Search for the cell housing the specified text and yield its [X, Y] center coordinate. 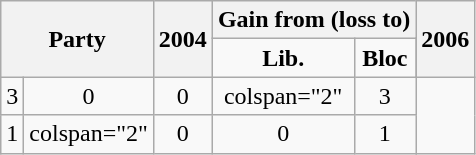
Party [78, 39]
2006 [446, 39]
Bloc [385, 58]
Gain from (loss to) [314, 20]
Lib. [283, 58]
2004 [182, 39]
